Output the (x, y) coordinate of the center of the cell containing the given text.  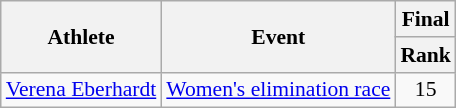
Athlete (82, 36)
15 (426, 90)
Final (426, 19)
Women's elimination race (278, 90)
Event (278, 36)
Rank (426, 55)
Verena Eberhardt (82, 90)
